Determine the [x, y] coordinate at the center of the cell enclosing the given text.  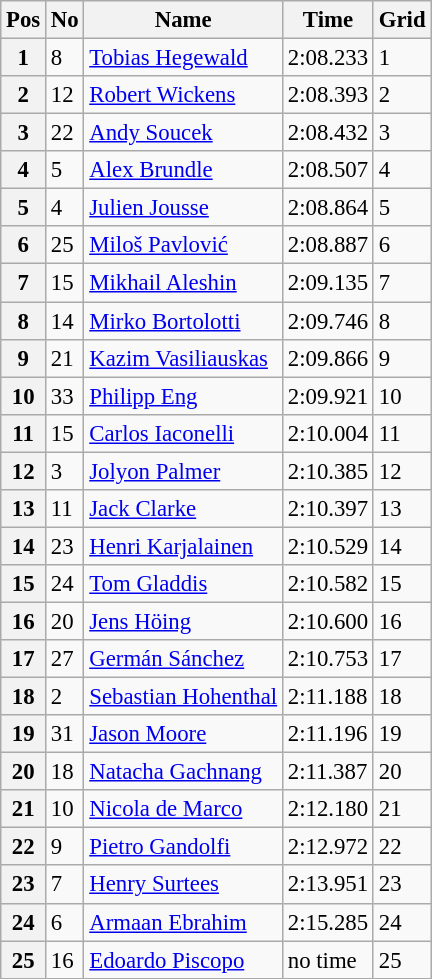
2:10.004 [328, 433]
Alex Brundle [184, 170]
Time [328, 20]
Jens Höing [184, 621]
Henry Surtees [184, 885]
Andy Soucek [184, 133]
Julien Jousse [184, 208]
2:10.582 [328, 584]
Mirko Bortolotti [184, 321]
Jolyon Palmer [184, 471]
2:08.887 [328, 245]
Pos [24, 20]
2:09.746 [328, 321]
Grid [402, 20]
33 [65, 396]
Philipp Eng [184, 396]
Jason Moore [184, 734]
Tobias Hegewald [184, 58]
2:10.529 [328, 546]
Tom Gladdis [184, 584]
2:11.387 [328, 772]
Natacha Gachnang [184, 772]
2:12.972 [328, 847]
Henri Karjalainen [184, 546]
Edoardo Piscopo [184, 960]
Miloš Pavlović [184, 245]
Carlos Iaconelli [184, 433]
Mikhail Aleshin [184, 283]
2:09.921 [328, 396]
Pietro Gandolfi [184, 847]
2:08.233 [328, 58]
Nicola de Marco [184, 809]
2:08.864 [328, 208]
2:10.397 [328, 509]
No [65, 20]
Sebastian Hohenthal [184, 697]
2:09.866 [328, 358]
2:13.951 [328, 885]
2:15.285 [328, 922]
Jack Clarke [184, 509]
2:09.135 [328, 283]
Armaan Ebrahim [184, 922]
31 [65, 734]
Robert Wickens [184, 95]
Germán Sánchez [184, 659]
no time [328, 960]
2:11.188 [328, 697]
2:10.753 [328, 659]
2:08.432 [328, 133]
Name [184, 20]
2:10.385 [328, 471]
2:11.196 [328, 734]
Kazim Vasiliauskas [184, 358]
2:10.600 [328, 621]
2:08.507 [328, 170]
2:08.393 [328, 95]
2:12.180 [328, 809]
27 [65, 659]
